Locate the cell with the specified text and output its (X, Y) center coordinate. 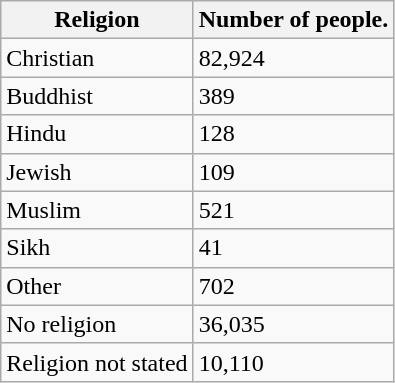
Other (97, 286)
Religion not stated (97, 362)
Buddhist (97, 96)
Christian (97, 58)
10,110 (294, 362)
Jewish (97, 172)
128 (294, 134)
Sikh (97, 248)
41 (294, 248)
Religion (97, 20)
Hindu (97, 134)
521 (294, 210)
36,035 (294, 324)
Muslim (97, 210)
No religion (97, 324)
389 (294, 96)
109 (294, 172)
702 (294, 286)
82,924 (294, 58)
Number of people. (294, 20)
